Find where the given text appears and provide that cell's center as [X, Y] coordinate. 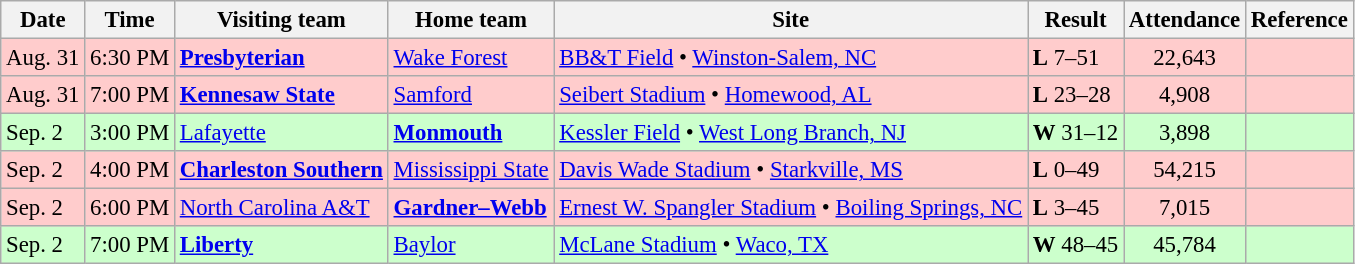
Baylor [471, 245]
45,784 [1185, 245]
McLane Stadium • Waco, TX [791, 245]
Result [1076, 20]
Kessler Field • West Long Branch, NJ [791, 133]
3:00 PM [130, 133]
W 31–12 [1076, 133]
Monmouth [471, 133]
Ernest W. Spangler Stadium • Boiling Springs, NC [791, 208]
Date [43, 20]
Seibert Stadium • Homewood, AL [791, 95]
Reference [1300, 20]
L 7–51 [1076, 58]
Lafayette [281, 133]
Charleston Southern [281, 170]
Davis Wade Stadium • Starkville, MS [791, 170]
3,898 [1185, 133]
Gardner–Webb [471, 208]
L 0–49 [1076, 170]
Time [130, 20]
North Carolina A&T [281, 208]
22,643 [1185, 58]
Wake Forest [471, 58]
L 3–45 [1076, 208]
L 23–28 [1076, 95]
W 48–45 [1076, 245]
Home team [471, 20]
Kennesaw State [281, 95]
4:00 PM [130, 170]
Samford [471, 95]
Site [791, 20]
Mississippi State [471, 170]
Liberty [281, 245]
6:30 PM [130, 58]
Visiting team [281, 20]
7,015 [1185, 208]
6:00 PM [130, 208]
Presbyterian [281, 58]
54,215 [1185, 170]
Attendance [1185, 20]
BB&T Field • Winston-Salem, NC [791, 58]
4,908 [1185, 95]
